Provide the [X, Y] coordinate of the cell's center where the given text is located.  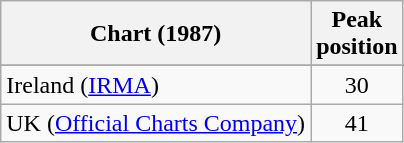
UK (Official Charts Company) [156, 123]
41 [357, 123]
30 [357, 85]
Ireland (IRMA) [156, 85]
Peakposition [357, 34]
Chart (1987) [156, 34]
